Return (x, y) of the center of cell containing provided text 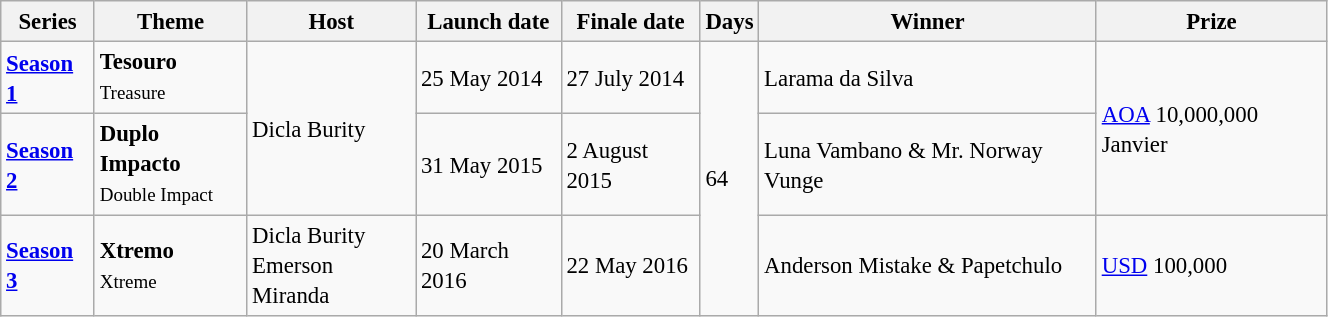
Dicla BurityEmerson Miranda (332, 266)
31 May 2015 (488, 165)
Host (332, 22)
27 July 2014 (630, 78)
USD 100,000 (1211, 266)
Season 1 (48, 78)
Season 2 (48, 165)
2 August 2015 (630, 165)
Anderson Mistake & Papetchulo (928, 266)
Season 3 (48, 266)
TesouroTreasure (170, 78)
AOA 10,000,000 Janvier (1211, 129)
Theme (170, 22)
Winner (928, 22)
Launch date (488, 22)
22 May 2016 (630, 266)
Larama da Silva (928, 78)
Prize (1211, 22)
Series (48, 22)
Days (730, 22)
20 March 2016 (488, 266)
Duplo ImpactoDouble Impact (170, 165)
25 May 2014 (488, 78)
Luna Vambano & Mr. Norway Vunge (928, 165)
Finale date (630, 22)
Dicla Burity (332, 129)
XtremoXtreme (170, 266)
64 (730, 180)
